From the cell containing the given text, extract its center point as (X, Y) coordinate. 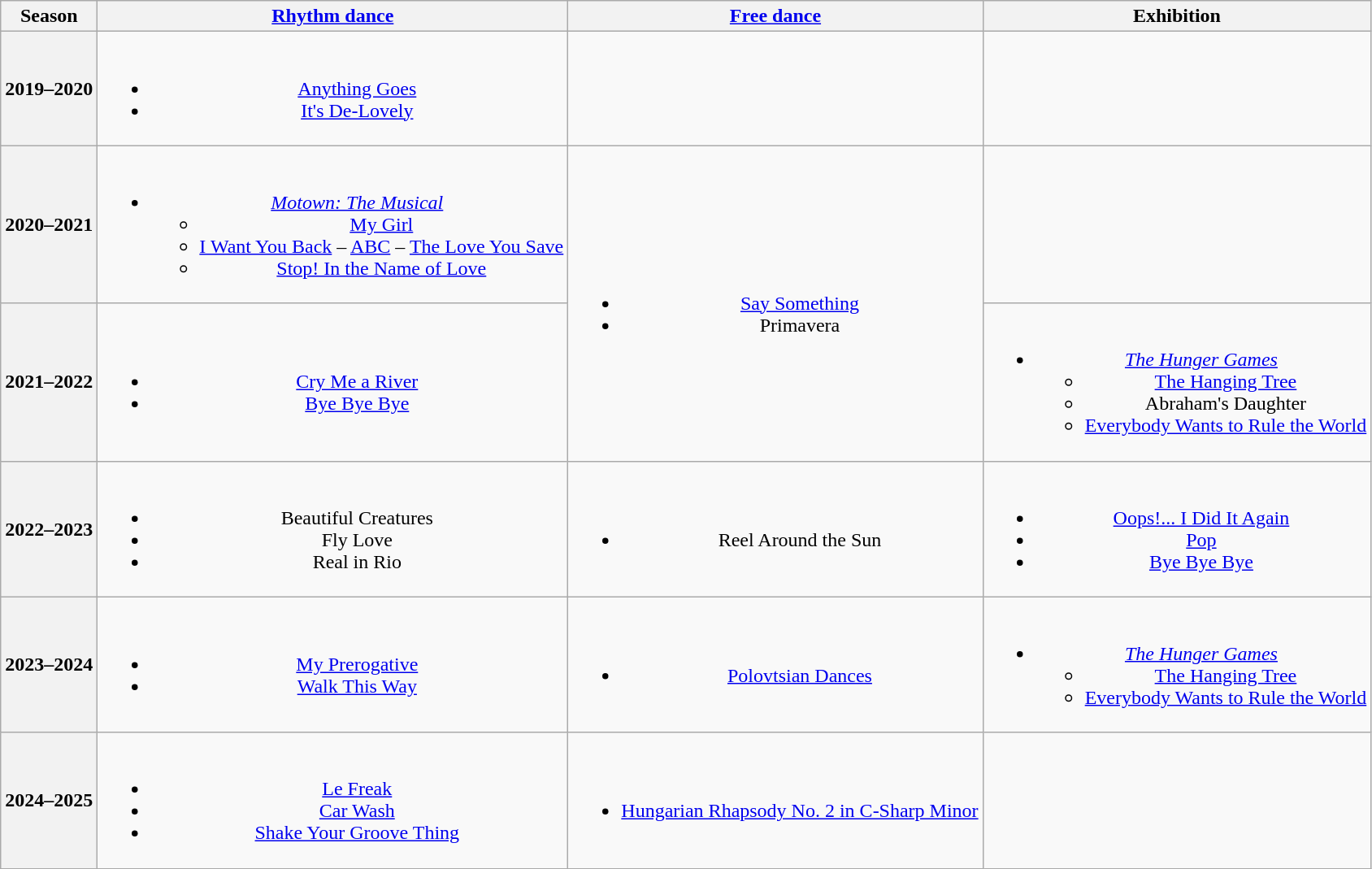
Reel Around the Sun (775, 528)
Anything Goes It's De-Lovely (333, 89)
My Prerogative Walk This Way (333, 665)
Rhythm dance (333, 16)
Say Something Primavera (775, 303)
Exhibition (1177, 16)
Le Freak Car Wash Shake Your Groove Thing (333, 800)
2021–2022 (49, 382)
2022–2023 (49, 528)
Motown: The MusicalMy GirlI Want You Back – ABC – The Love You SaveStop! In the Name of Love (333, 224)
The Hunger GamesThe Hanging Tree Everybody Wants to Rule the World (1177, 665)
2019–2020 (49, 89)
2020–2021 (49, 224)
2023–2024 (49, 665)
Oops!... I Did It Again PopBye Bye Bye (1177, 528)
The Hunger GamesThe Hanging Tree Abraham's Daughter Everybody Wants to Rule the World (1177, 382)
Beautiful Creatures Fly Love Real in Rio (333, 528)
Free dance (775, 16)
2024–2025 (49, 800)
Hungarian Rhapsody No. 2 in C-Sharp Minor (775, 800)
Polovtsian Dances (775, 665)
Season (49, 16)
Cry Me a River Bye Bye Bye (333, 382)
